Detect which cell encompasses the target text, then output its (X, Y) center coordinate. 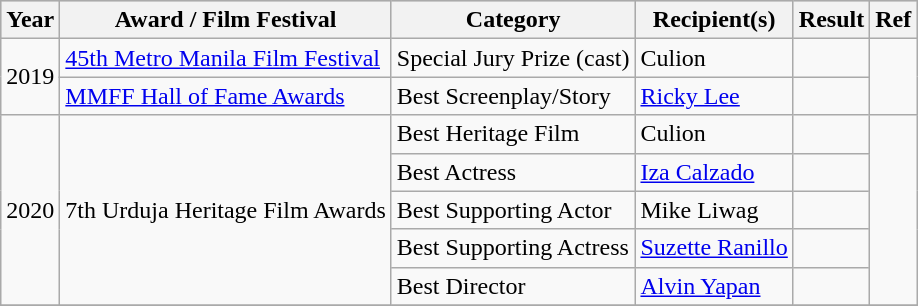
Best Actress (513, 172)
Recipient(s) (714, 20)
2019 (30, 77)
Best Heritage Film (513, 134)
Best Supporting Actor (513, 210)
Year (30, 20)
Best Director (513, 286)
Award / Film Festival (226, 20)
Alvin Yapan (714, 286)
Category (513, 20)
Ricky Lee (714, 96)
Ref (894, 20)
Suzette Ranillo (714, 248)
2020 (30, 210)
7th Urduja Heritage Film Awards (226, 210)
Iza Calzado (714, 172)
45th Metro Manila Film Festival (226, 58)
Best Supporting Actress (513, 248)
MMFF Hall of Fame Awards (226, 96)
Special Jury Prize (cast) (513, 58)
Mike Liwag (714, 210)
Result (831, 20)
Best Screenplay/Story (513, 96)
